Detect which cell encompasses the target text, then output its [x, y] center coordinate. 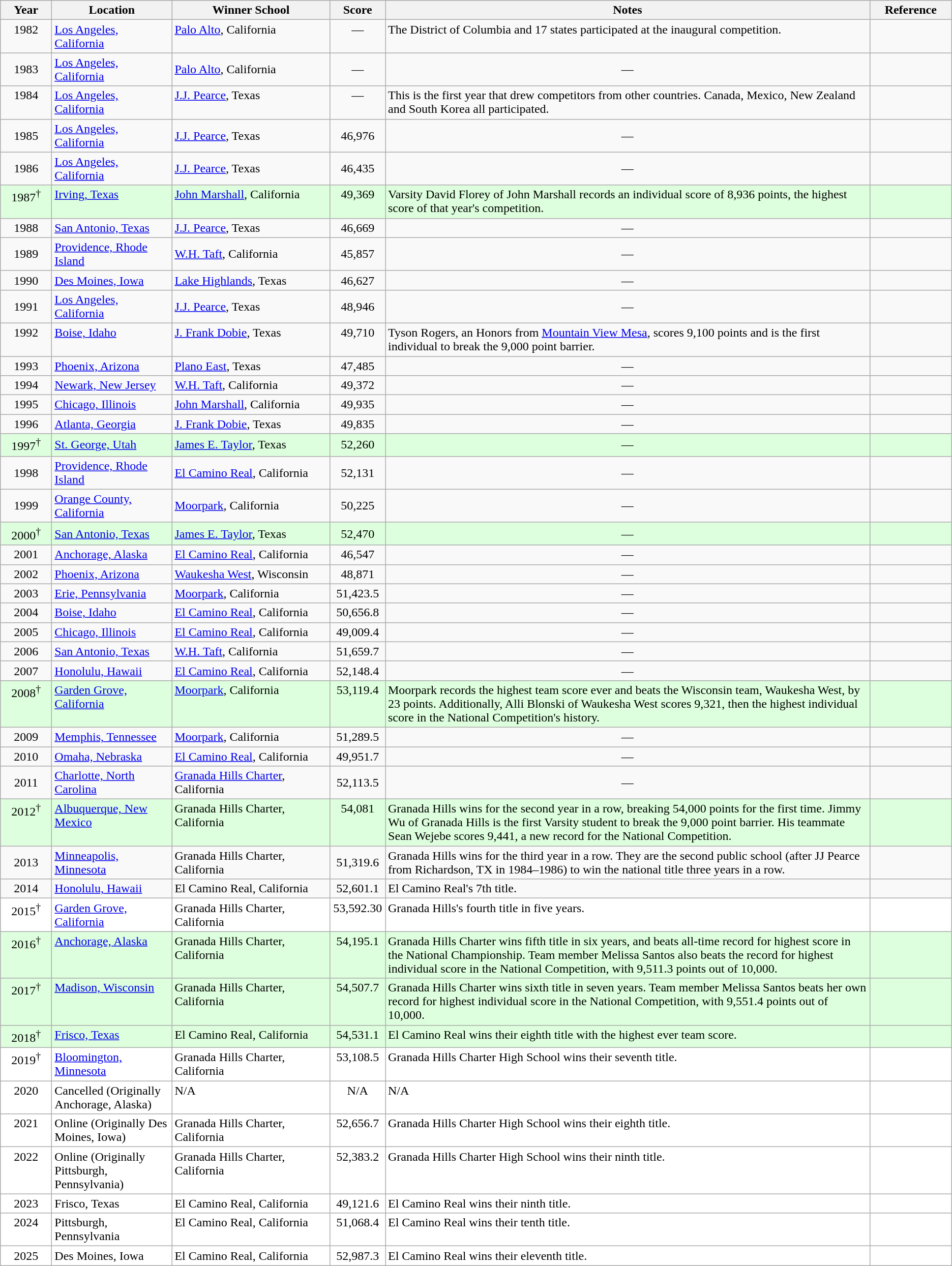
El Camino Real wins their eighth title with the highest ever team score. [628, 1036]
Atlanta, Georgia [112, 424]
1997† [26, 445]
1992 [26, 340]
Year [26, 10]
1984 [26, 103]
Newark, New Jersey [112, 385]
54,195.1 [358, 955]
48,871 [358, 574]
1990 [26, 280]
2010 [26, 757]
52,601.1 [358, 889]
47,485 [358, 366]
53,119.4 [358, 704]
52,470 [358, 534]
53,592.30 [358, 915]
This is the first year that drew competitors from other countries. Canada, Mexico, New Zealand and South Korea all participated. [628, 103]
1994 [26, 385]
2021 [26, 1131]
54,507.7 [358, 1002]
Varsity David Florey of John Marshall records an individual score of 8,936 points, the highest score of that year's competition. [628, 201]
1996 [26, 424]
2004 [26, 613]
51,423.5 [358, 593]
2023 [26, 1203]
1985 [26, 135]
2006 [26, 651]
49,835 [358, 424]
52,113.5 [358, 783]
46,435 [358, 169]
1988 [26, 228]
46,547 [358, 555]
El Camino Real wins their tenth title. [628, 1229]
Score [358, 10]
1991 [26, 306]
Omaha, Nebraska [112, 757]
2016† [26, 955]
51,068.4 [358, 1229]
49,710 [358, 340]
52,656.7 [358, 1131]
49,009.4 [358, 632]
1989 [26, 254]
46,976 [358, 135]
Granada Hills's fourth title in five years. [628, 915]
1983 [26, 69]
1986 [26, 169]
1995 [26, 405]
1987† [26, 201]
52,148.4 [358, 671]
1993 [26, 366]
Granada Hills Charter High School wins their seventh title. [628, 1065]
53,108.5 [358, 1065]
El Camino Real wins their ninth title. [628, 1203]
Charlotte, North Carolina [112, 783]
51,659.7 [358, 651]
45,857 [358, 254]
49,951.7 [358, 757]
2013 [26, 862]
Tyson Rogers, an Honors from Mountain View Mesa, scores 9,100 points and is the first individual to break the 9,000 point barrier. [628, 340]
Memphis, Tennessee [112, 737]
52,131 [358, 473]
Erie, Pennsylvania [112, 593]
2014 [26, 889]
46,669 [358, 228]
Notes [628, 10]
Waukesha West, Wisconsin [251, 574]
54,531.1 [358, 1036]
2003 [26, 593]
Irving, Texas [112, 201]
2005 [26, 632]
Online (Originally Pittsburgh, Pennsylvania) [112, 1170]
50,225 [358, 505]
2002 [26, 574]
2020 [26, 1097]
50,656.8 [358, 613]
Granada Hills Charter High School wins their ninth title. [628, 1170]
Winner School [251, 10]
Cancelled (Originally Anchorage, Alaska) [112, 1097]
Online (Originally Des Moines, Iowa) [112, 1131]
2008† [26, 704]
51,319.6 [358, 862]
Plano East, Texas [251, 366]
Bloomington, Minnesota [112, 1065]
52,383.2 [358, 1170]
49,369 [358, 201]
Pittsburgh, Pennsylvania [112, 1229]
2025 [26, 1256]
Reference [910, 10]
2018† [26, 1036]
2011 [26, 783]
St. George, Utah [112, 445]
2007 [26, 671]
Orange County, California [112, 505]
2017† [26, 1002]
Minneapolis, Minnesota [112, 862]
52,987.3 [358, 1256]
Albuquerque, New Mexico [112, 823]
Location [112, 10]
2001 [26, 555]
48,946 [358, 306]
49,372 [358, 385]
1999 [26, 505]
El Camino Real wins their eleventh title. [628, 1256]
2012† [26, 823]
Granada Hills Charter High School wins their eighth title. [628, 1131]
2009 [26, 737]
Madison, Wisconsin [112, 1002]
1982 [26, 37]
El Camino Real's 7th title. [628, 889]
2000† [26, 534]
49,935 [358, 405]
49,121.6 [358, 1203]
2015† [26, 915]
51,289.5 [358, 737]
The District of Columbia and 17 states participated at the inaugural competition. [628, 37]
1998 [26, 473]
46,627 [358, 280]
2022 [26, 1170]
2024 [26, 1229]
54,081 [358, 823]
52,260 [358, 445]
2019† [26, 1065]
Lake Highlands, Texas [251, 280]
